Identify which cell holds the provided text, then report its [X, Y] central coordinate. 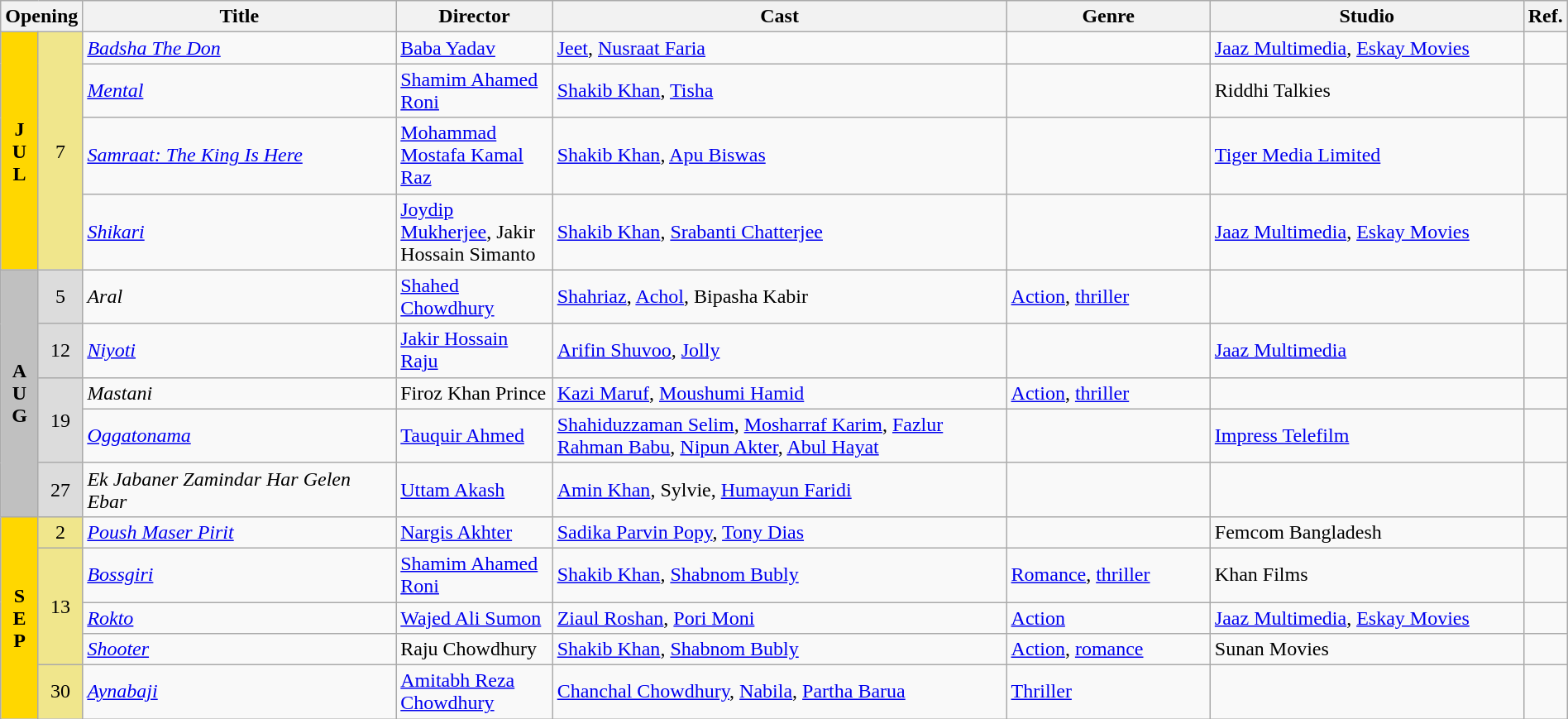
Action [1108, 618]
Jaaz Multimedia [1366, 351]
Impress Telefilm [1366, 435]
Ziaul Roshan, Pori Moni [779, 618]
Sunan Movies [1366, 649]
Samraat: The King Is Here [240, 156]
JUL [20, 151]
Shahriaz, Achol, Bipasha Kabir [779, 296]
Mohammad Mostafa Kamal Raz [475, 156]
12 [60, 351]
Mental [240, 91]
Nargis Akhter [475, 532]
Action, romance [1108, 649]
Romance, thriller [1108, 574]
Genre [1108, 17]
AUG [20, 393]
Amitabh Reza Chowdhury [475, 692]
Riddhi Talkies [1366, 91]
Oggatonama [240, 435]
Niyoti [240, 351]
Chanchal Chowdhury, Nabila, Partha Barua [779, 692]
Title [240, 17]
Jakir Hossain Raju [475, 351]
Shakib Khan, Srabanti Chatterjee [779, 232]
Khan Films [1366, 574]
Shikari [240, 232]
Bossgiri [240, 574]
Shakib Khan, Tisha [779, 91]
27 [60, 490]
Joydip Mukherjee, Jakir Hossain Simanto [475, 232]
Opening [41, 17]
SEP [20, 617]
Ek Jabaner Zamindar Har Gelen Ebar [240, 490]
Poush Maser Pirit [240, 532]
Tauquir Ahmed [475, 435]
Femcom Bangladesh [1366, 532]
Amin Khan, Sylvie, Humayun Faridi [779, 490]
Shahiduzzaman Selim, Mosharraf Karim, Fazlur Rahman Babu, Nipun Akter, Abul Hayat [779, 435]
7 [60, 151]
Shahed Chowdhury [475, 296]
Jeet, Nusraat Faria [779, 48]
Rokto [240, 618]
Aral [240, 296]
30 [60, 692]
13 [60, 606]
Mastani [240, 393]
Firoz Khan Prince [475, 393]
Aynabaji [240, 692]
Thriller [1108, 692]
19 [60, 420]
Shooter [240, 649]
Uttam Akash [475, 490]
Director [475, 17]
Shakib Khan, Apu Biswas [779, 156]
Baba Yadav [475, 48]
Studio [1366, 17]
Cast [779, 17]
Tiger Media Limited [1366, 156]
Sadika Parvin Popy, Tony Dias [779, 532]
Badsha The Don [240, 48]
5 [60, 296]
Ref. [1545, 17]
Wajed Ali Sumon [475, 618]
Kazi Maruf, Moushumi Hamid [779, 393]
Arifin Shuvoo, Jolly [779, 351]
Raju Chowdhury [475, 649]
2 [60, 532]
